Detect which cell encompasses the target text, then output its [X, Y] center coordinate. 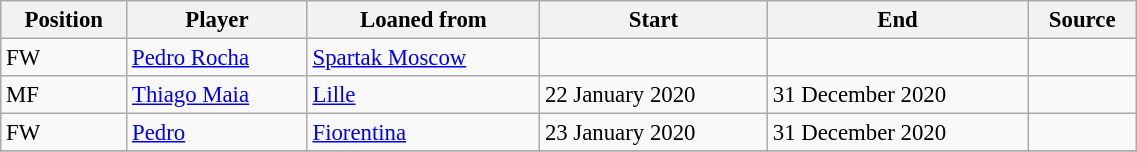
Pedro Rocha [217, 58]
Loaned from [423, 20]
22 January 2020 [654, 95]
Position [64, 20]
Thiago Maia [217, 95]
Source [1082, 20]
Fiorentina [423, 133]
MF [64, 95]
Player [217, 20]
23 January 2020 [654, 133]
Pedro [217, 133]
End [897, 20]
Lille [423, 95]
Spartak Moscow [423, 58]
Start [654, 20]
